Return the (X, Y) coordinate for the center point of the cell that contains the specified text.  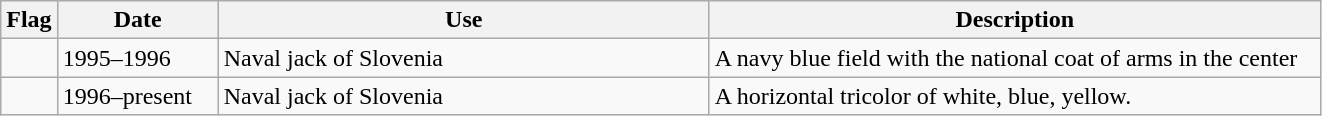
1996–present (138, 96)
Use (464, 20)
Description (1014, 20)
Date (138, 20)
A horizontal tricolor of white, blue, yellow. (1014, 96)
A navy blue field with the national coat of arms in the center (1014, 58)
Flag (29, 20)
1995–1996 (138, 58)
